Identify which cell holds the provided text, then report its (X, Y) central coordinate. 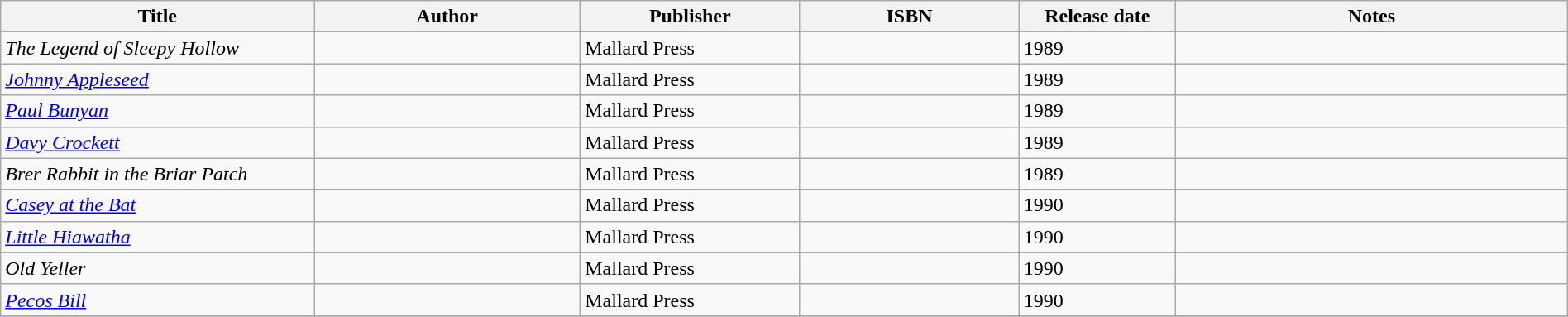
Little Hiawatha (157, 237)
Pecos Bill (157, 300)
ISBN (910, 17)
Release date (1097, 17)
Title (157, 17)
Brer Rabbit in the Briar Patch (157, 174)
Johnny Appleseed (157, 79)
Publisher (690, 17)
Author (447, 17)
Notes (1372, 17)
Old Yeller (157, 268)
Paul Bunyan (157, 111)
Davy Crockett (157, 142)
The Legend of Sleepy Hollow (157, 48)
Casey at the Bat (157, 205)
